For the text-containing cell, return its midpoint in [x, y] coordinate format. 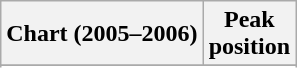
Chart (2005–2006) [102, 34]
Peakposition [249, 34]
